Provide the [x, y] coordinate of the cell's center where the given text is located.  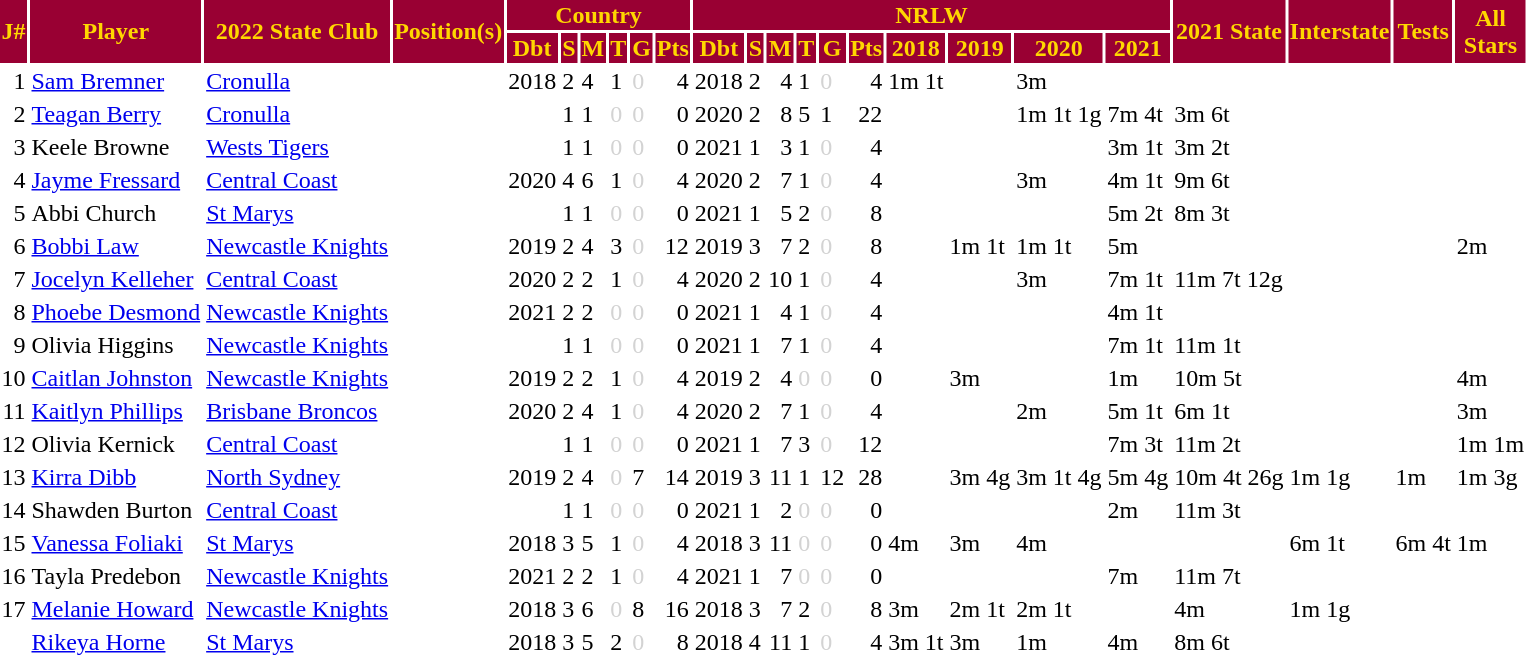
Sam Bremner [116, 81]
Jocelyn Kelleher [116, 279]
Phoebe Desmond [116, 312]
2021 State [1229, 32]
15 [14, 543]
Melanie Howard [116, 609]
5m 1t [1138, 411]
All Stars [1490, 32]
North Sydney [298, 477]
Interstate [1340, 32]
3m 4g [980, 477]
Position(s) [448, 32]
Teagan Berry [116, 114]
NRLW [931, 15]
17 [14, 609]
3m 2t [1229, 147]
3m 1t 4g [1059, 477]
11m 1t [1229, 345]
1m 1t 1g [1059, 114]
Kaitlyn Phillips [116, 411]
3m 1t [1138, 147]
2022 State Club [298, 32]
Bobbi Law [116, 246]
28 [866, 477]
Abbi Church [116, 213]
J# [14, 32]
Caitlan Johnston [116, 378]
10m 5t [1229, 378]
1m 1m [1490, 444]
Wests Tigers [298, 147]
7m 4t [1138, 114]
9m 6t [1229, 180]
3m 6t [1229, 114]
13 [14, 477]
11m 7t [1229, 576]
Olivia Higgins [116, 345]
9 [14, 345]
5m [1138, 246]
22 [866, 114]
Shawden Burton [116, 510]
Kirra Dibb [116, 477]
8m 3t [1229, 213]
Keele Browne [116, 147]
Jayme Fressard [116, 180]
10m 4t 26g [1229, 477]
Country [599, 15]
11m 2t [1229, 444]
Tayla Predebon [116, 576]
5m 4g [1138, 477]
11m 3t [1229, 510]
7m 3t [1138, 444]
Player [116, 32]
6m 4t [1423, 543]
Vanessa Foliaki [116, 543]
Brisbane Broncos [298, 411]
7m [1138, 576]
1m 3g [1490, 477]
11m 7t 12g [1229, 279]
5m 2t [1138, 213]
Tests [1423, 32]
Olivia Kernick [116, 444]
